Scan for the cell matching the given text and deliver its (X, Y) coordinate at center. 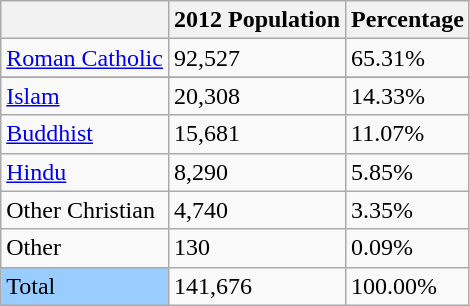
5.85% (408, 172)
4,740 (256, 210)
8,290 (256, 172)
Other (85, 248)
130 (256, 248)
Islam (85, 96)
Buddhist (85, 134)
11.07% (408, 134)
Other Christian (85, 210)
92,527 (256, 58)
3.35% (408, 210)
14.33% (408, 96)
Percentage (408, 20)
20,308 (256, 96)
65.31% (408, 58)
141,676 (256, 286)
Total (85, 286)
15,681 (256, 134)
100.00% (408, 286)
2012 Population (256, 20)
Roman Catholic (85, 58)
Hindu (85, 172)
0.09% (408, 248)
